Provide the [x, y] coordinate of the cell's center where the given text is located.  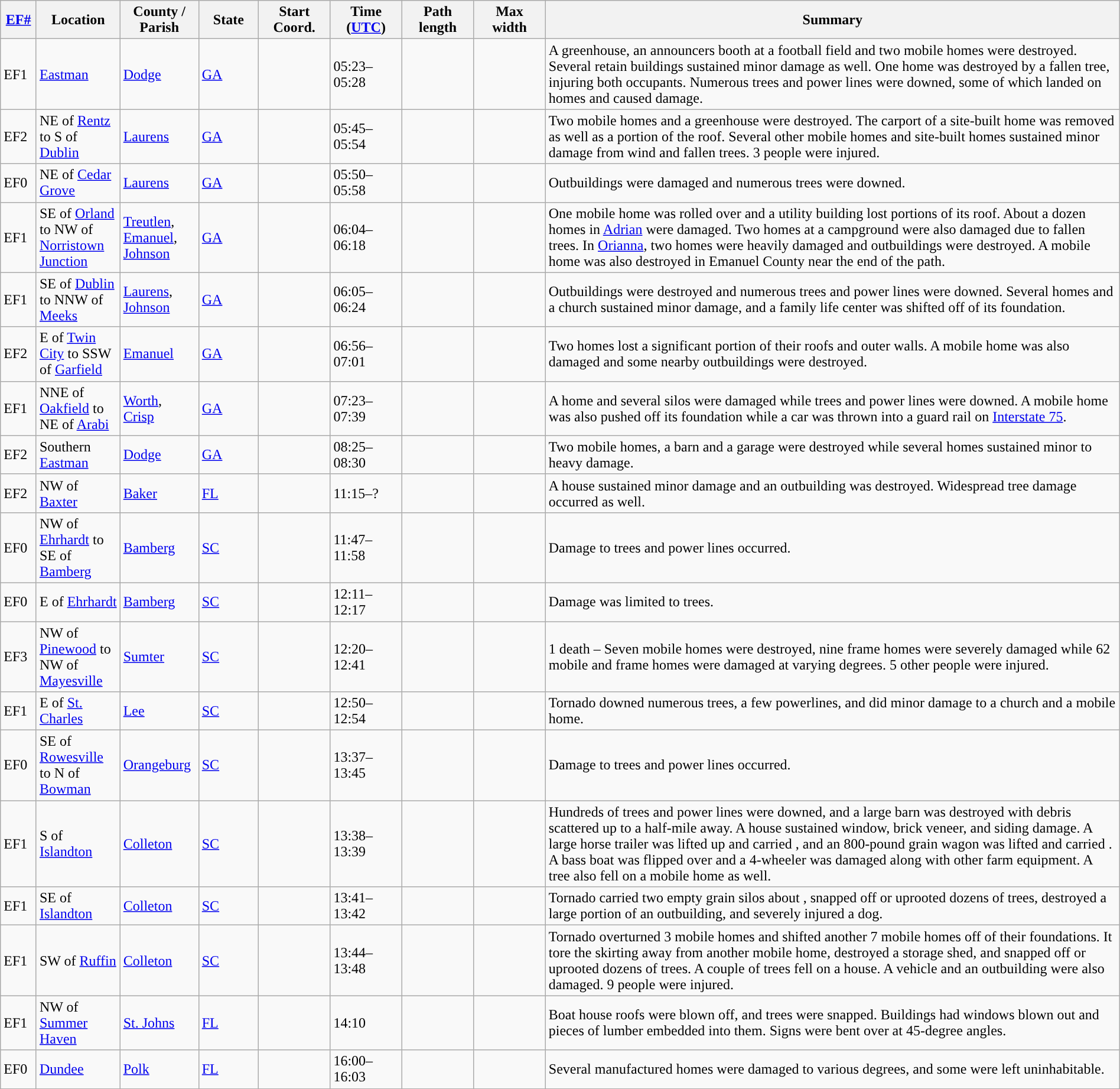
Tornado downed numerous trees, a few powerlines, and did minor damage to a church and a mobile home. [832, 711]
Baker [159, 493]
E of Twin City to SSW of Garfield [78, 354]
Worth, Crisp [159, 408]
NW of Baxter [78, 493]
Laurens, Johnson [159, 300]
14:10 [366, 1023]
Treutlen, Emanuel, Johnson [159, 238]
Orangeburg [159, 766]
06:04–06:18 [366, 238]
16:00–16:03 [366, 1070]
12:50–12:54 [366, 711]
Emanuel [159, 354]
13:41–13:42 [366, 906]
EF3 [19, 657]
Several manufactured homes were damaged to various degrees, and some were left uninhabitable. [832, 1070]
Start Coord. [294, 20]
13:44–13:48 [366, 961]
Polk [159, 1070]
State [228, 20]
SE of Dublin to NNW of Meeks [78, 300]
SE of Rowesville to N of Bowman [78, 766]
SE of Orland to NW of Norristown Junction [78, 238]
SE of Islandton [78, 906]
Location [78, 20]
Lee [159, 711]
NW of Summer Haven [78, 1023]
Two mobile homes, a barn and a garage were destroyed while several homes sustained minor to heavy damage. [832, 455]
County / Parish [159, 20]
06:56–07:01 [366, 354]
05:45–05:54 [366, 136]
Time (UTC) [366, 20]
EF# [19, 20]
05:23–05:28 [366, 74]
NE of Rentz to S of Dublin [78, 136]
Southern Eastman [78, 455]
NNE of Oakfield to NE of Arabi [78, 408]
Two homes lost a significant portion of their roofs and outer walls. A mobile home was also damaged and some nearby outbuildings were destroyed. [832, 354]
NE of Cedar Grove [78, 183]
12:11–12:17 [366, 602]
NW of Ehrhardt to SE of Bamberg [78, 547]
11:15–? [366, 493]
Max width [509, 20]
Outbuildings were damaged and numerous trees were downed. [832, 183]
Eastman [78, 74]
Summary [832, 20]
Dundee [78, 1070]
E of St. Charles [78, 711]
Sumter [159, 657]
11:47–11:58 [366, 547]
Damage was limited to trees. [832, 602]
13:37–13:45 [366, 766]
A house sustained minor damage and an outbuilding was destroyed. Widespread tree damage occurred as well. [832, 493]
13:38–13:39 [366, 844]
05:50–05:58 [366, 183]
NW of Pinewood to NW of Mayesville [78, 657]
12:20–12:41 [366, 657]
S of Islandton [78, 844]
E of Ehrhardt [78, 602]
08:25–08:30 [366, 455]
06:05–06:24 [366, 300]
Path length [437, 20]
SW of Ruffin [78, 961]
07:23–07:39 [366, 408]
St. Johns [159, 1023]
